Capture the cell that displays the provided text and extract its [x, y] central coordinate. 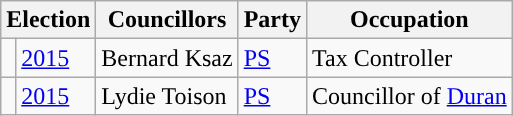
Tax Controller [410, 58]
Party [272, 20]
Councillor of Duran [410, 96]
Lydie Toison [167, 96]
Bernard Ksaz [167, 58]
Occupation [410, 20]
Election [48, 20]
Councillors [167, 20]
